Provide the (x, y) coordinate of the cell's center where the given text is located.  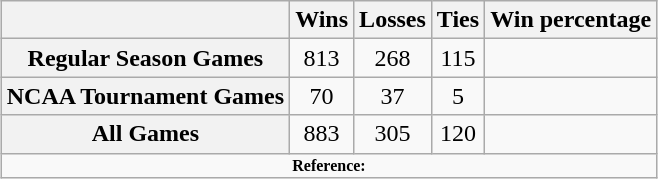
305 (393, 134)
5 (458, 96)
120 (458, 134)
813 (322, 58)
883 (322, 134)
All Games (145, 134)
Reference: (329, 165)
Wins (322, 20)
Losses (393, 20)
268 (393, 58)
Win percentage (571, 20)
NCAA Tournament Games (145, 96)
Regular Season Games (145, 58)
Ties (458, 20)
115 (458, 58)
70 (322, 96)
37 (393, 96)
